Provide the (x, y) coordinate of the cell's center where the given text is located.  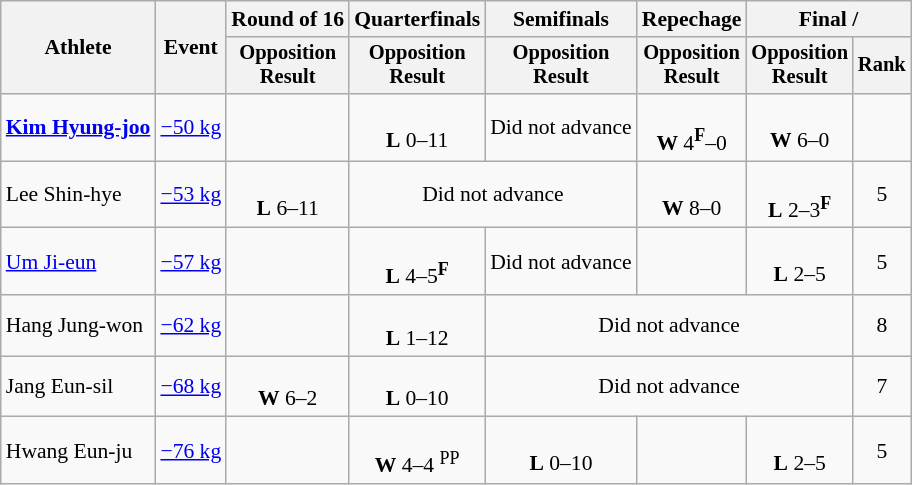
−57 kg (190, 262)
Hwang Eun-ju (78, 450)
7 (882, 386)
Um Ji-eun (78, 262)
−50 kg (190, 128)
−68 kg (190, 386)
−53 kg (190, 194)
L 6–11 (288, 194)
Jang Eun-sil (78, 386)
Final / (828, 19)
8 (882, 326)
Lee Shin-hye (78, 194)
L 0–11 (417, 128)
W 8–0 (692, 194)
Quarterfinals (417, 19)
Semifinals (561, 19)
Athlete (78, 48)
W 4F–0 (692, 128)
Kim Hyung-joo (78, 128)
Rank (882, 66)
−62 kg (190, 326)
−76 kg (190, 450)
Repechage (692, 19)
Hang Jung-won (78, 326)
W 4–4 PP (417, 450)
L 2–3F (800, 194)
Event (190, 48)
W 6–2 (288, 386)
W 6–0 (800, 128)
L 4–5F (417, 262)
Round of 16 (288, 19)
L 1–12 (417, 326)
